From the cell containing the given text, extract its center point as [x, y] coordinate. 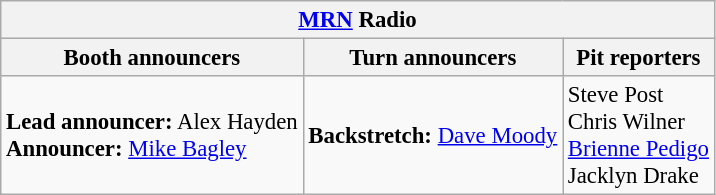
Steve PostChris WilnerBrienne PedigoJacklyn Drake [639, 136]
Backstretch: Dave Moody [432, 136]
Turn announcers [432, 58]
Lead announcer: Alex HaydenAnnouncer: Mike Bagley [152, 136]
Booth announcers [152, 58]
MRN Radio [358, 20]
Pit reporters [639, 58]
